Scan for the cell matching the given text and deliver its (X, Y) coordinate at center. 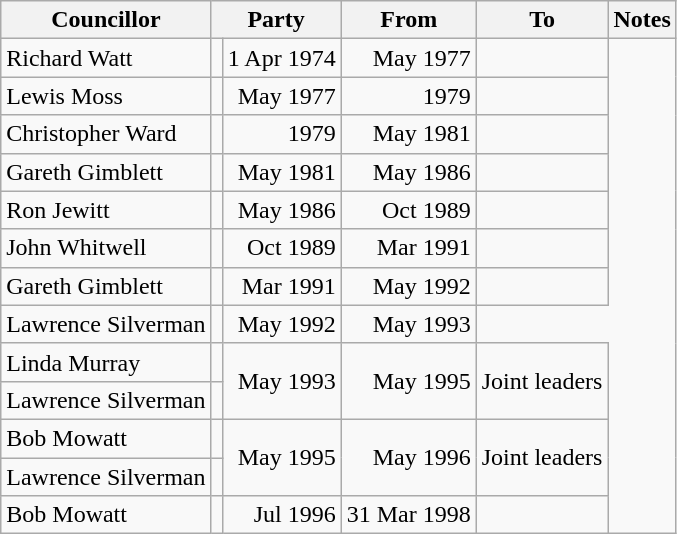
Jul 1996 (282, 515)
Lewis Moss (106, 96)
Councillor (106, 20)
31 Mar 1998 (408, 515)
Ron Jewitt (106, 210)
Richard Watt (106, 58)
May 1996 (408, 457)
John Whitwell (106, 248)
Christopher Ward (106, 134)
To (542, 20)
Notes (642, 20)
Linda Murray (106, 362)
Party (276, 20)
1 Apr 1974 (282, 58)
From (408, 20)
